Search for the cell housing the specified text and yield its [X, Y] center coordinate. 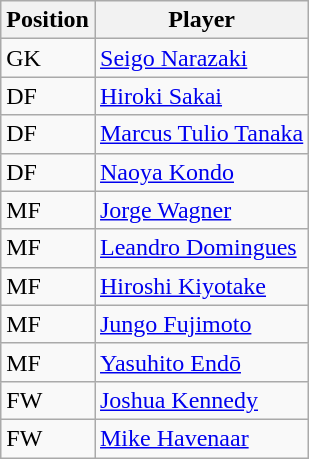
Hiroshi Kiyotake [201, 286]
Mike Havenaar [201, 438]
Yasuhito Endō [201, 362]
Seigo Narazaki [201, 58]
GK [48, 58]
Marcus Tulio Tanaka [201, 134]
Player [201, 20]
Hiroki Sakai [201, 96]
Joshua Kennedy [201, 400]
Leandro Domingues [201, 248]
Jorge Wagner [201, 210]
Naoya Kondo [201, 172]
Position [48, 20]
Jungo Fujimoto [201, 324]
